Capture the cell that displays the provided text and extract its (X, Y) central coordinate. 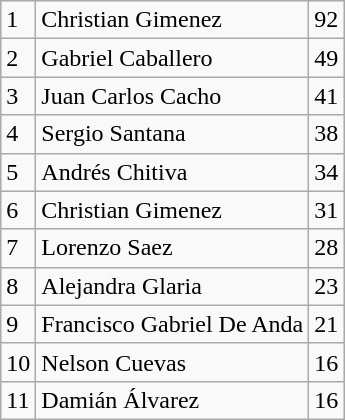
9 (18, 324)
Lorenzo Saez (172, 248)
Andrés Chitiva (172, 172)
2 (18, 58)
6 (18, 210)
5 (18, 172)
92 (326, 20)
Nelson Cuevas (172, 362)
Juan Carlos Cacho (172, 96)
11 (18, 400)
1 (18, 20)
3 (18, 96)
Alejandra Glaria (172, 286)
Gabriel Caballero (172, 58)
38 (326, 134)
41 (326, 96)
7 (18, 248)
23 (326, 286)
34 (326, 172)
Sergio Santana (172, 134)
31 (326, 210)
4 (18, 134)
8 (18, 286)
28 (326, 248)
Francisco Gabriel De Anda (172, 324)
49 (326, 58)
10 (18, 362)
Damián Álvarez (172, 400)
21 (326, 324)
